Search for the cell housing the specified text and yield its (x, y) center coordinate. 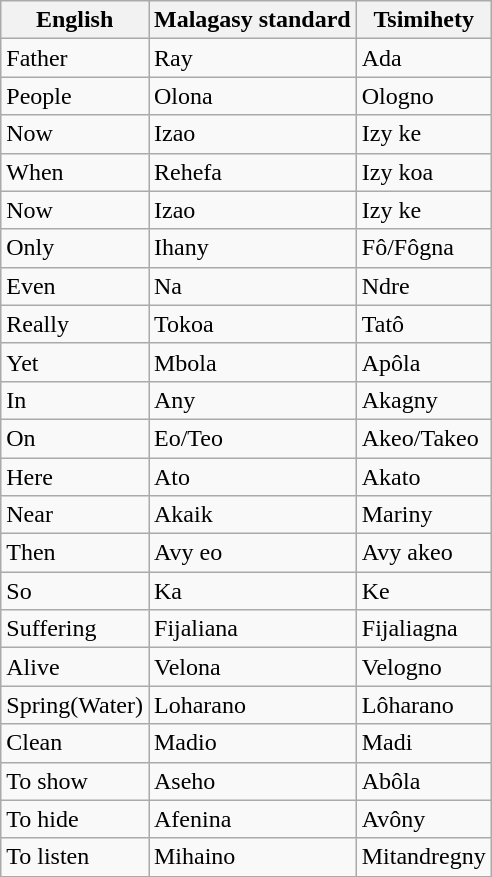
Really (75, 324)
Tatô (424, 324)
Lôharano (424, 705)
Na (252, 286)
Apôla (424, 362)
Fijaliana (252, 629)
Madi (424, 743)
Eo/Teo (252, 438)
Clean (75, 743)
Akaik (252, 515)
Yet (75, 362)
To show (75, 781)
Ada (424, 58)
Akagny (424, 400)
Mitandregny (424, 857)
Olona (252, 96)
Avôny (424, 819)
Aseho (252, 781)
Spring(Water) (75, 705)
When (75, 172)
Ke (424, 591)
To hide (75, 819)
Izy koa (424, 172)
Abôla (424, 781)
Alive (75, 667)
Fô/Fôgna (424, 248)
Ihany (252, 248)
Near (75, 515)
Only (75, 248)
Ka (252, 591)
Loharano (252, 705)
Here (75, 477)
Mbola (252, 362)
Tokoa (252, 324)
Velona (252, 667)
Malagasy standard (252, 20)
People (75, 96)
Ologno (424, 96)
So (75, 591)
Father (75, 58)
Even (75, 286)
Then (75, 553)
Akeo/Takeo (424, 438)
On (75, 438)
Mihaino (252, 857)
Any (252, 400)
English (75, 20)
Rehefa (252, 172)
Akato (424, 477)
Suffering (75, 629)
Ray (252, 58)
Madio (252, 743)
Fijaliagna (424, 629)
Avy eo (252, 553)
Velogno (424, 667)
Tsimihety (424, 20)
Avy akeo (424, 553)
To listen (75, 857)
Afenina (252, 819)
Ato (252, 477)
In (75, 400)
Mariny (424, 515)
Ndre (424, 286)
